Return (X, Y) of the center of cell containing provided text 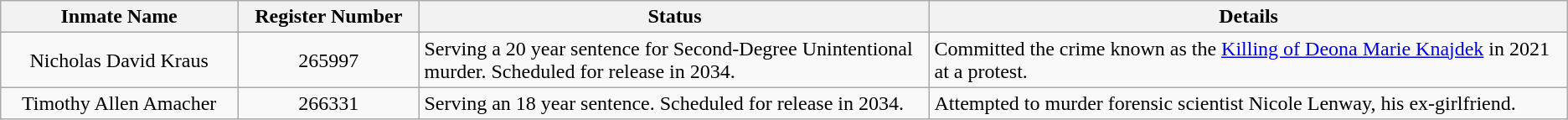
Nicholas David Kraus (119, 60)
Timothy Allen Amacher (119, 103)
Details (1248, 17)
266331 (328, 103)
265997 (328, 60)
Attempted to murder forensic scientist Nicole Lenway, his ex-girlfriend. (1248, 103)
Register Number (328, 17)
Status (675, 17)
Inmate Name (119, 17)
Committed the crime known as the Killing of Deona Marie Knajdek in 2021 at a protest. (1248, 60)
Serving a 20 year sentence for Second-Degree Unintentional murder. Scheduled for release in 2034. (675, 60)
Serving an 18 year sentence. Scheduled for release in 2034. (675, 103)
